Provide the [x, y] coordinate of the cell's center where the given text is located.  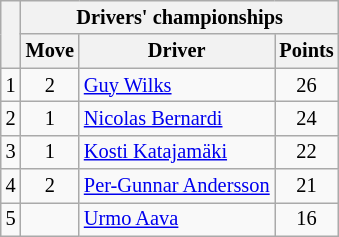
Driver [177, 51]
4 [11, 186]
3 [11, 152]
22 [307, 152]
16 [307, 219]
Points [307, 51]
Move [50, 51]
Urmo Aava [177, 219]
24 [307, 118]
Kosti Katajamäki [177, 152]
26 [307, 85]
Guy Wilks [177, 85]
5 [11, 219]
Per-Gunnar Andersson [177, 186]
Nicolas Bernardi [177, 118]
Drivers' championships [180, 17]
21 [307, 186]
